Scan for the cell matching the given text and deliver its (X, Y) coordinate at center. 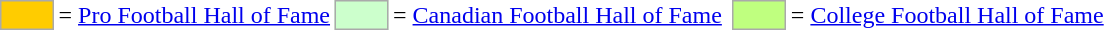
= Pro Football Hall of Fame (194, 15)
= Canadian Football Hall of Fame (558, 15)
